Return the [x, y] coordinate for the center point of the cell that contains the specified text.  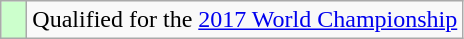
Qualified for the 2017 World Championship [245, 20]
